Return the (X, Y) coordinate for the center point of the cell that contains the specified text.  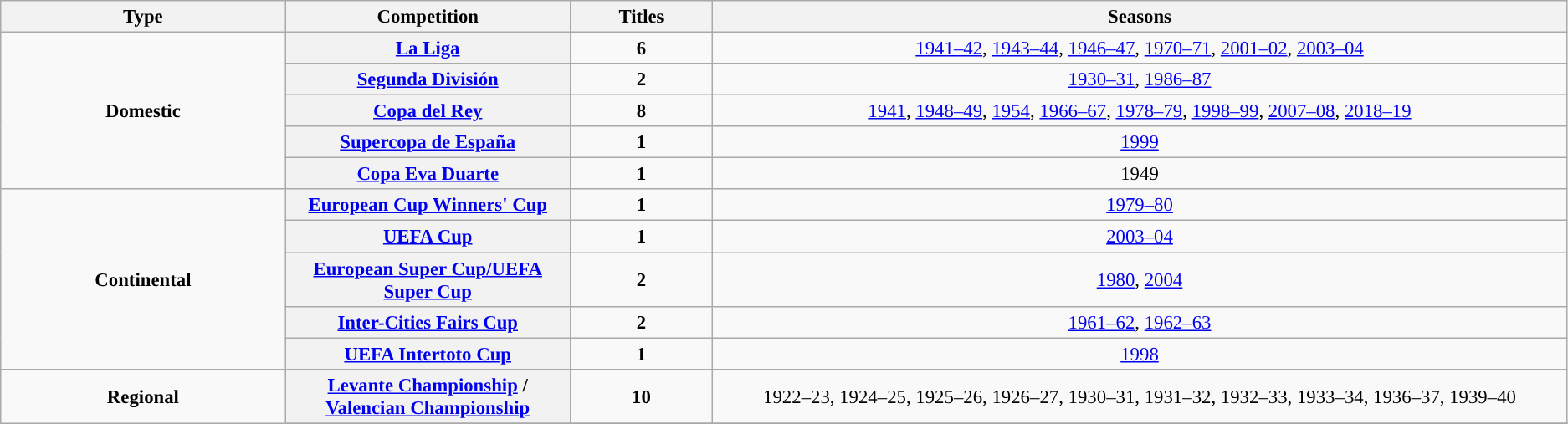
Copa del Rey (428, 111)
1922–23, 1924–25, 1925–26, 1926–27, 1930–31, 1931–32, 1932–33, 1933–34, 1936–37, 1939–40 (1140, 396)
1941–42, 1943–44, 1946–47, 1970–71, 2001–02, 2003–04 (1140, 49)
Regional (143, 396)
UEFA Cup (428, 237)
1980, 2004 (1140, 279)
Supercopa de España (428, 142)
2003–04 (1140, 237)
UEFA Intertoto Cup (428, 354)
6 (641, 49)
Continental (143, 279)
1949 (1140, 174)
Seasons (1140, 17)
1961–62, 1962–63 (1140, 322)
10 (641, 396)
1941, 1948–49, 1954, 1966–67, 1978–79, 1998–99, 2007–08, 2018–19 (1140, 111)
Inter-Cities Fairs Cup (428, 322)
Type (143, 17)
Copa Eva Duarte (428, 174)
Levante Championship / Valencian Championship (428, 396)
Domestic (143, 111)
1979–80 (1140, 205)
La Liga (428, 49)
1998 (1140, 354)
8 (641, 111)
European Super Cup/UEFA Super Cup (428, 279)
Titles (641, 17)
European Cup Winners' Cup (428, 205)
Competition (428, 17)
Segunda División (428, 79)
1930–31, 1986–87 (1140, 79)
1999 (1140, 142)
